Pinpoint the cell where the given text exists, returning its (x, y) midpoint coordinate. 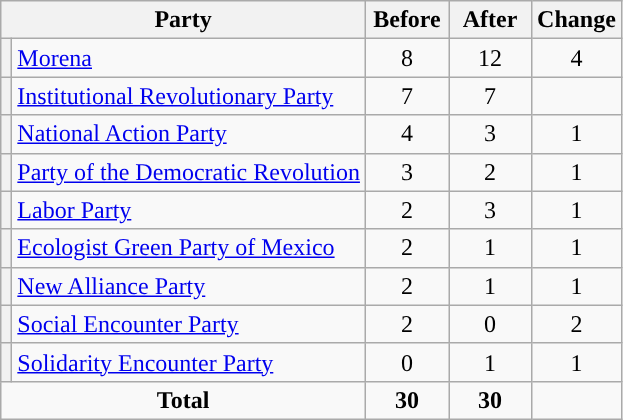
Total (184, 400)
Social Encounter Party (189, 324)
Change (577, 20)
National Action Party (189, 134)
Labor Party (189, 210)
Party (184, 20)
Solidarity Encounter Party (189, 362)
Morena (189, 58)
Ecologist Green Party of Mexico (189, 248)
Institutional Revolutionary Party (189, 96)
Before (406, 20)
After (490, 20)
8 (406, 58)
New Alliance Party (189, 286)
12 (490, 58)
Party of the Democratic Revolution (189, 172)
